For the text-containing cell, return its midpoint in [X, Y] coordinate format. 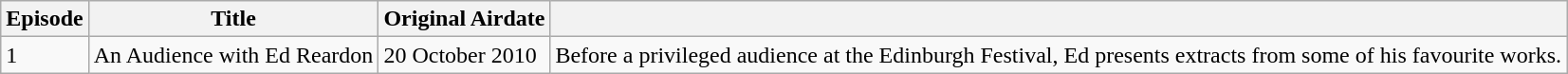
Title [233, 19]
Before a privileged audience at the Edinburgh Festival, Ed presents extracts from some of his favourite works. [1059, 55]
20 October 2010 [465, 55]
1 [45, 55]
Episode [45, 19]
An Audience with Ed Reardon [233, 55]
Original Airdate [465, 19]
